Provide the (x, y) coordinate of the cell's center where the given text is located.  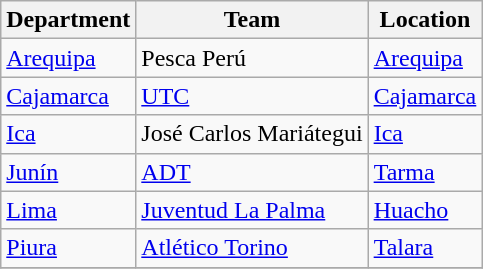
Piura (68, 248)
Tarma (425, 172)
Huacho (425, 210)
UTC (252, 96)
Talara (425, 248)
Team (252, 20)
José Carlos Mariátegui (252, 134)
ADT (252, 172)
Junín (68, 172)
Juventud La Palma (252, 210)
Pesca Perú (252, 58)
Lima (68, 210)
Department (68, 20)
Location (425, 20)
Atlético Torino (252, 248)
